Provide the (x, y) coordinate of the cell's center where the given text is located.  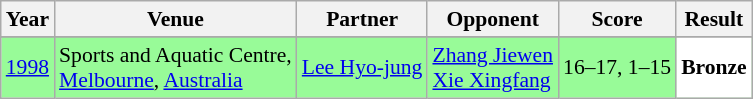
Opponent (492, 19)
Venue (176, 19)
Bronze (714, 68)
Zhang Jiewen Xie Xingfang (492, 68)
Lee Hyo-jung (362, 68)
1998 (28, 68)
Year (28, 19)
Score (617, 19)
Result (714, 19)
Partner (362, 19)
Sports and Aquatic Centre,Melbourne, Australia (176, 68)
16–17, 1–15 (617, 68)
